From the cell containing the given text, extract its center point as [x, y] coordinate. 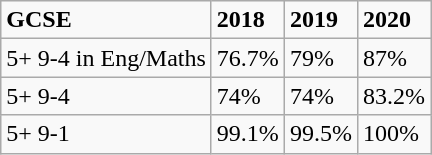
99.1% [248, 134]
79% [320, 58]
5+ 9-1 [106, 134]
87% [394, 58]
99.5% [320, 134]
76.7% [248, 58]
GCSE [106, 20]
2019 [320, 20]
5+ 9-4 [106, 96]
2018 [248, 20]
83.2% [394, 96]
100% [394, 134]
5+ 9-4 in Eng/Maths [106, 58]
2020 [394, 20]
